Identify which cell holds the provided text, then report its [x, y] central coordinate. 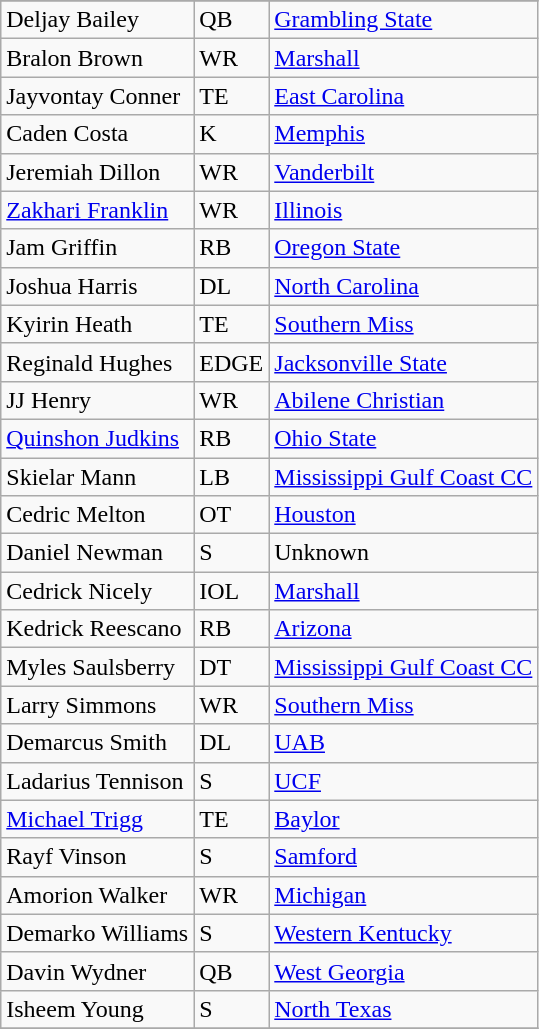
OT [232, 515]
Memphis [404, 134]
Kedrick Reescano [98, 629]
UAB [404, 743]
Isheem Young [98, 1009]
Reginald Hughes [98, 362]
Jeremiah Dillon [98, 172]
Skielar Mann [98, 477]
Oregon State [404, 248]
Ladarius Tennison [98, 781]
Illinois [404, 210]
Caden Costa [98, 134]
Amorion Walker [98, 895]
Cedric Melton [98, 515]
LB [232, 477]
JJ Henry [98, 400]
Abilene Christian [404, 400]
DT [232, 667]
Samford [404, 857]
Michael Trigg [98, 819]
Demarcus Smith [98, 743]
Joshua Harris [98, 286]
Zakhari Franklin [98, 210]
Davin Wydner [98, 971]
Western Kentucky [404, 933]
Arizona [404, 629]
Kyirin Heath [98, 324]
EDGE [232, 362]
Jayvontay Conner [98, 96]
Houston [404, 515]
Larry Simmons [98, 705]
Ohio State [404, 438]
Jacksonville State [404, 362]
Cedrick Nicely [98, 591]
Grambling State [404, 20]
Baylor [404, 819]
Jam Griffin [98, 248]
Deljay Bailey [98, 20]
K [232, 134]
Vanderbilt [404, 172]
Demarko Williams [98, 933]
Rayf Vinson [98, 857]
Myles Saulsberry [98, 667]
Daniel Newman [98, 553]
Bralon Brown [98, 58]
Michigan [404, 895]
Unknown [404, 553]
West Georgia [404, 971]
East Carolina [404, 96]
Quinshon Judkins [98, 438]
North Carolina [404, 286]
UCF [404, 781]
North Texas [404, 1009]
IOL [232, 591]
